Locate the cell with the specified text and output its (X, Y) center coordinate. 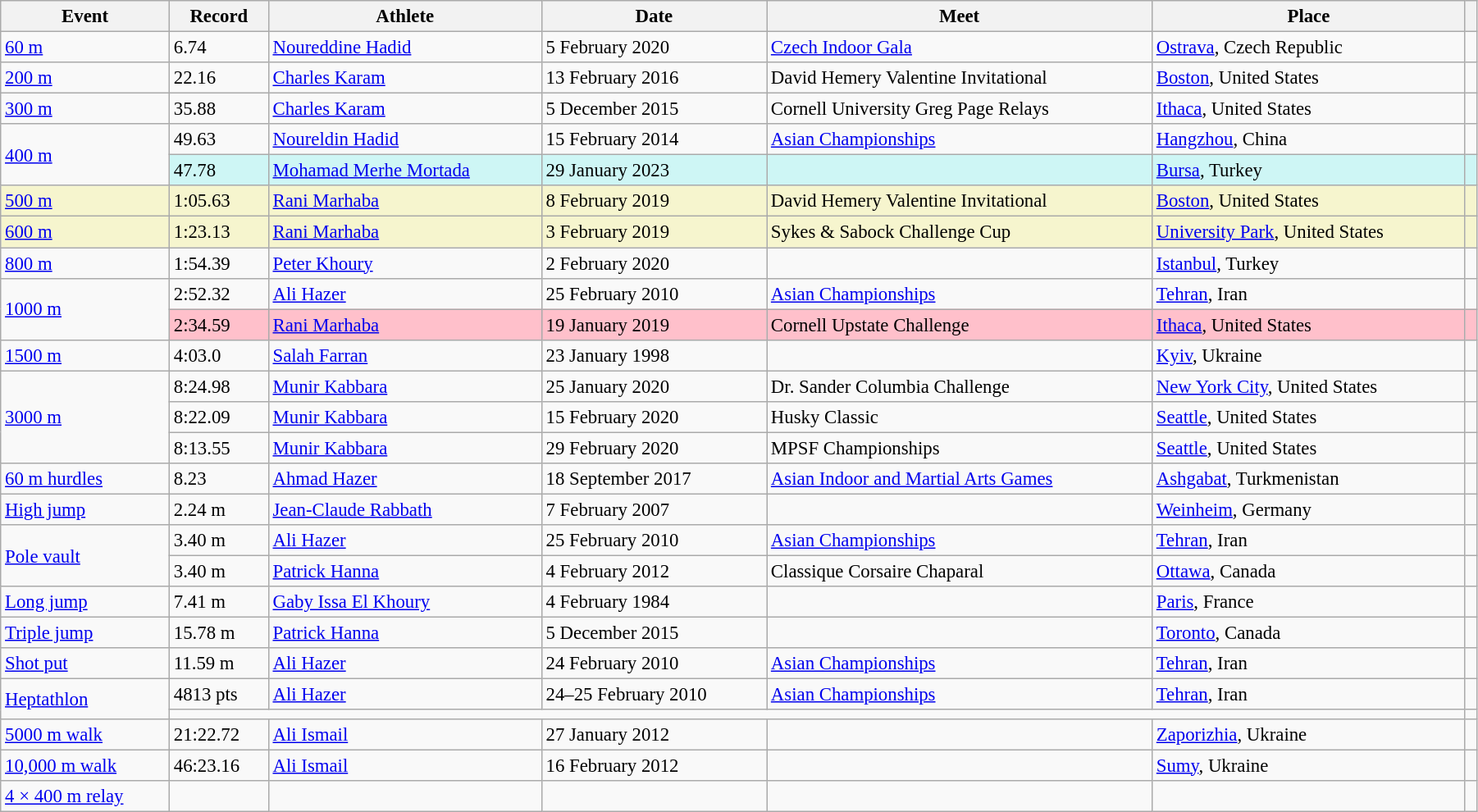
Ottawa, Canada (1308, 572)
7 February 2007 (654, 509)
Sumy, Ukraine (1308, 765)
15 February 2014 (654, 139)
Event (85, 16)
Toronto, Canada (1308, 633)
60 m hurdles (85, 479)
29 January 2023 (654, 171)
Record (218, 16)
Zaporizhia, Ukraine (1308, 734)
21:22.72 (218, 734)
11.59 m (218, 664)
Czech Indoor Gala (960, 48)
1500 m (85, 355)
8:24.98 (218, 386)
New York City, United States (1308, 386)
Heptathlon (85, 699)
Sykes & Sabock Challenge Cup (960, 232)
Ostrava, Czech Republic (1308, 48)
300 m (85, 109)
400 m (85, 154)
Jean-Claude Rabbath (405, 509)
2.24 m (218, 509)
Peter Khoury (405, 263)
Cornell University Greg Page Relays (960, 109)
1:54.39 (218, 263)
Hangzhou, China (1308, 139)
2:52.32 (218, 294)
800 m (85, 263)
Place (1308, 16)
13 February 2016 (654, 78)
19 January 2019 (654, 325)
60 m (85, 48)
Date (654, 16)
3000 m (85, 417)
4:03.0 (218, 355)
23 January 1998 (654, 355)
2 February 2020 (654, 263)
High jump (85, 509)
1000 m (85, 308)
5 February 2020 (654, 48)
47.78 (218, 171)
University Park, United States (1308, 232)
4 × 400 m relay (85, 796)
7.41 m (218, 602)
Noureddine Hadid (405, 48)
Salah Farran (405, 355)
200 m (85, 78)
5000 m walk (85, 734)
1:05.63 (218, 201)
6.74 (218, 48)
35.88 (218, 109)
29 February 2020 (654, 448)
Cornell Upstate Challenge (960, 325)
Classique Corsaire Chaparal (960, 572)
Ashgabat, Turkmenistan (1308, 479)
Kyiv, Ukraine (1308, 355)
Dr. Sander Columbia Challenge (960, 386)
Paris, France (1308, 602)
25 January 2020 (654, 386)
Athlete (405, 16)
8 February 2019 (654, 201)
8:13.55 (218, 448)
Pole vault (85, 556)
27 January 2012 (654, 734)
16 February 2012 (654, 765)
600 m (85, 232)
15 February 2020 (654, 417)
Husky Classic (960, 417)
24 February 2010 (654, 664)
4 February 1984 (654, 602)
1:23.13 (218, 232)
2:34.59 (218, 325)
Gaby Issa El Khoury (405, 602)
3 February 2019 (654, 232)
8:22.09 (218, 417)
18 September 2017 (654, 479)
Bursa, Turkey (1308, 171)
15.78 m (218, 633)
8.23 (218, 479)
49.63 (218, 139)
4813 pts (218, 695)
Mohamad Merhe Mortada (405, 171)
Meet (960, 16)
46:23.16 (218, 765)
MPSF Championships (960, 448)
Istanbul, Turkey (1308, 263)
Shot put (85, 664)
Asian Indoor and Martial Arts Games (960, 479)
500 m (85, 201)
22.16 (218, 78)
10,000 m walk (85, 765)
24–25 February 2010 (654, 695)
Ahmad Hazer (405, 479)
Noureldin Hadid (405, 139)
4 February 2012 (654, 572)
Triple jump (85, 633)
Weinheim, Germany (1308, 509)
Long jump (85, 602)
